For the text-containing cell, return its midpoint in (X, Y) coordinate format. 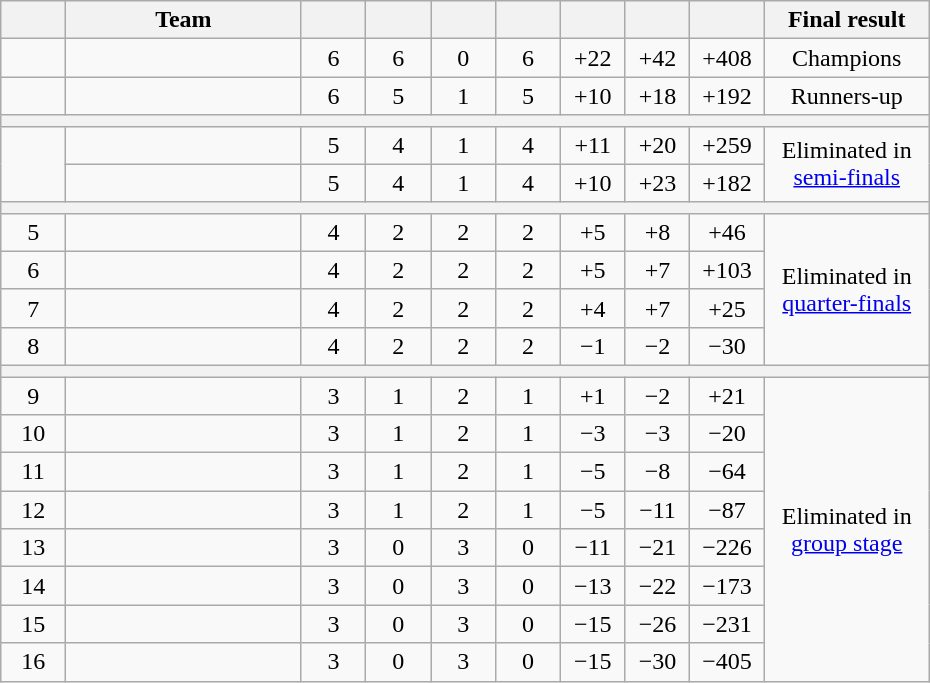
−20 (727, 434)
+11 (592, 145)
+46 (727, 232)
−22 (658, 586)
Eliminated in semi-finals (846, 164)
−26 (658, 624)
Final result (846, 20)
−226 (727, 548)
+21 (727, 395)
11 (34, 472)
16 (34, 662)
+22 (592, 58)
12 (34, 510)
+23 (658, 183)
13 (34, 548)
−21 (658, 548)
−405 (727, 662)
7 (34, 308)
+18 (658, 96)
Champions (846, 58)
+259 (727, 145)
−8 (658, 472)
Team (184, 20)
+408 (727, 58)
+8 (658, 232)
8 (34, 346)
15 (34, 624)
−1 (592, 346)
+20 (658, 145)
Eliminated in group stage (846, 528)
+192 (727, 96)
+1 (592, 395)
9 (34, 395)
−231 (727, 624)
+25 (727, 308)
+42 (658, 58)
−64 (727, 472)
Runners-up (846, 96)
+182 (727, 183)
−13 (592, 586)
+103 (727, 270)
−87 (727, 510)
14 (34, 586)
10 (34, 434)
+4 (592, 308)
Eliminated in quarter-finals (846, 289)
−173 (727, 586)
